Scan for the cell matching the given text and deliver its (x, y) coordinate at center. 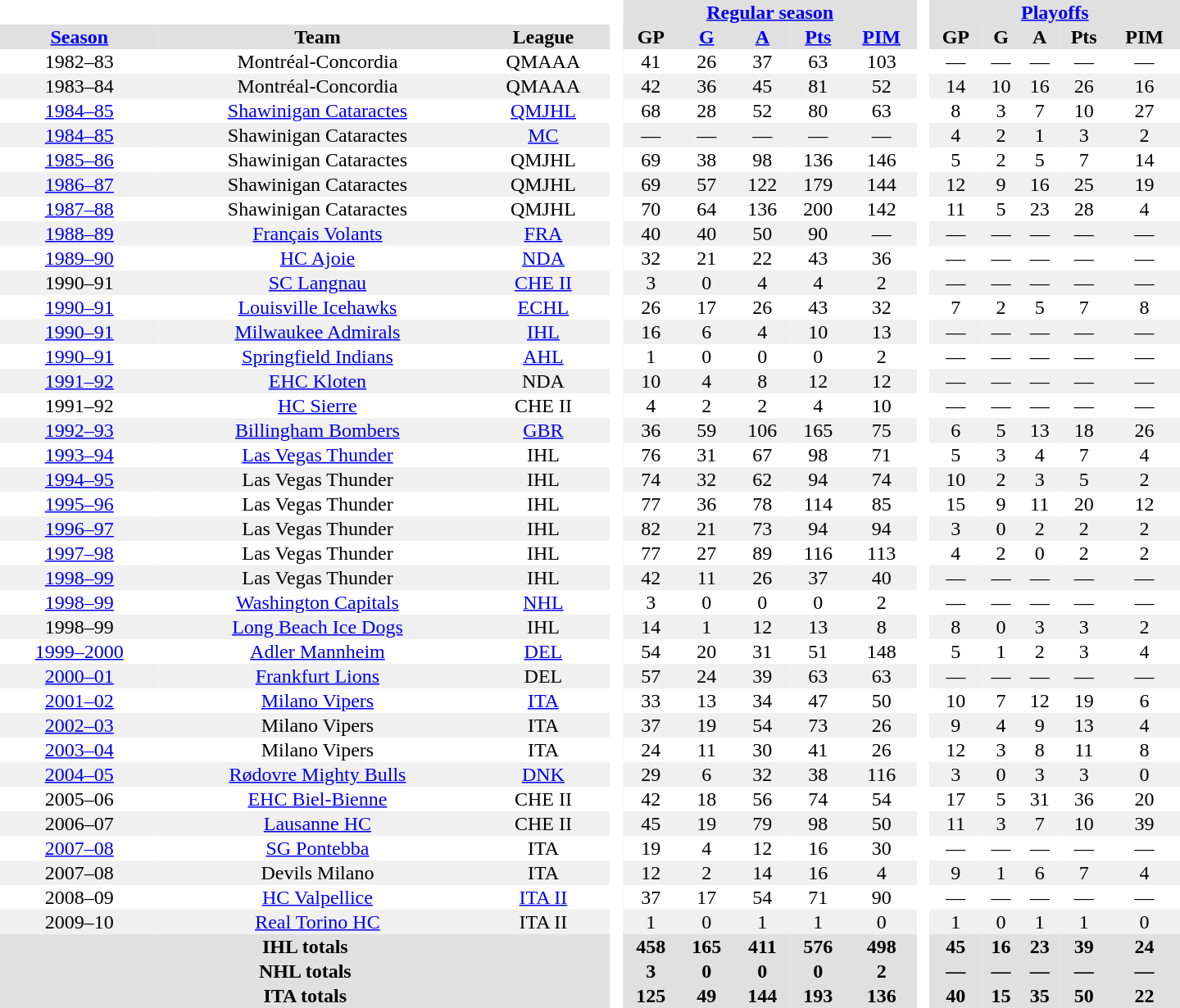
106 (762, 430)
114 (818, 504)
Long Beach Ice Dogs (318, 627)
59 (706, 430)
1988–89 (79, 234)
2000–01 (79, 676)
GBR (542, 430)
51 (818, 652)
70 (651, 209)
FRA (542, 234)
148 (882, 652)
1982–83 (79, 61)
122 (762, 184)
1987–88 (79, 209)
Real Torino HC (318, 922)
82 (651, 529)
Season (79, 37)
79 (762, 824)
80 (818, 111)
125 (651, 996)
Français Volants (318, 234)
2006–07 (79, 824)
75 (882, 430)
DNK (542, 774)
NHL totals (305, 971)
2001–02 (79, 701)
64 (706, 209)
29 (651, 774)
142 (882, 209)
AHL (542, 356)
193 (818, 996)
89 (762, 553)
146 (882, 160)
MC (542, 135)
411 (762, 947)
NHL (542, 602)
Louisville Icehawks (318, 307)
2005–06 (79, 799)
IHL totals (305, 947)
1994–95 (79, 479)
56 (762, 799)
1995–96 (79, 504)
Devils Milano (318, 873)
Playoffs (1055, 12)
49 (706, 996)
HC Valpellice (318, 897)
1985–86 (79, 160)
576 (818, 947)
34 (762, 701)
76 (651, 455)
2009–10 (79, 922)
2003–04 (79, 750)
1993–94 (79, 455)
Billingham Bombers (318, 430)
458 (651, 947)
Regular season (770, 12)
200 (818, 209)
EHC Kloten (318, 381)
1999–2000 (79, 652)
Milwaukee Admirals (318, 332)
1986–87 (79, 184)
25 (1083, 184)
33 (651, 701)
Adler Mannheim (318, 652)
SC Langnau (318, 283)
47 (818, 701)
78 (762, 504)
1992–93 (79, 430)
35 (1039, 996)
179 (818, 184)
ECHL (542, 307)
113 (882, 553)
Washington Capitals (318, 602)
81 (818, 86)
Springfield Indians (318, 356)
85 (882, 504)
68 (651, 111)
2002–03 (79, 725)
2008–09 (79, 897)
ITA totals (305, 996)
Rødovre Mighty Bulls (318, 774)
Frankfurt Lions (318, 676)
103 (882, 61)
2004–05 (79, 774)
67 (762, 455)
League (542, 37)
HC Ajoie (318, 258)
1989–90 (79, 258)
62 (762, 479)
498 (882, 947)
1996–97 (79, 529)
EHC Biel-Bienne (318, 799)
HC Sierre (318, 406)
1997–98 (79, 553)
Lausanne HC (318, 824)
Team (318, 37)
SG Pontebba (318, 848)
1983–84 (79, 86)
